From the cell containing the given text, extract its center point as (x, y) coordinate. 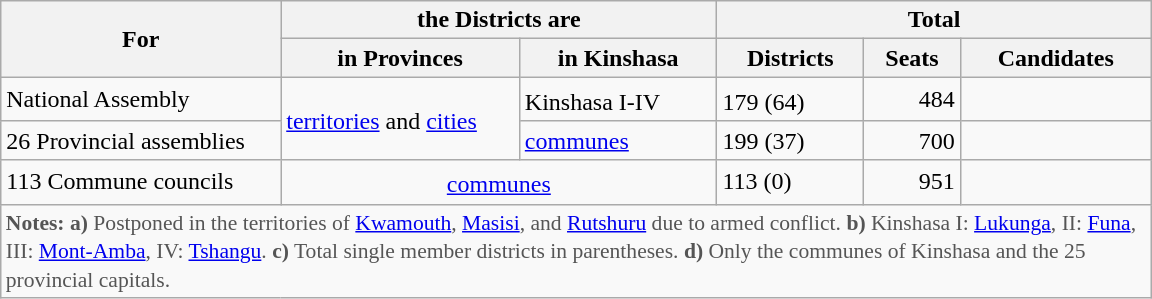
Districts (790, 58)
26 Provincial assemblies (141, 140)
National Assembly (141, 100)
For (141, 39)
179 (64) (790, 100)
Kinshasa I-IV (618, 100)
in Kinshasa (618, 58)
199 (37) (790, 140)
Seats (912, 58)
113 Commune councils (141, 182)
113 (0) (790, 182)
700 (912, 140)
the Districts are (499, 20)
Candidates (1056, 58)
in Provinces (400, 58)
951 (912, 182)
territories and cities (400, 118)
484 (912, 100)
Total (934, 20)
